Capture the cell that displays the provided text and extract its (X, Y) central coordinate. 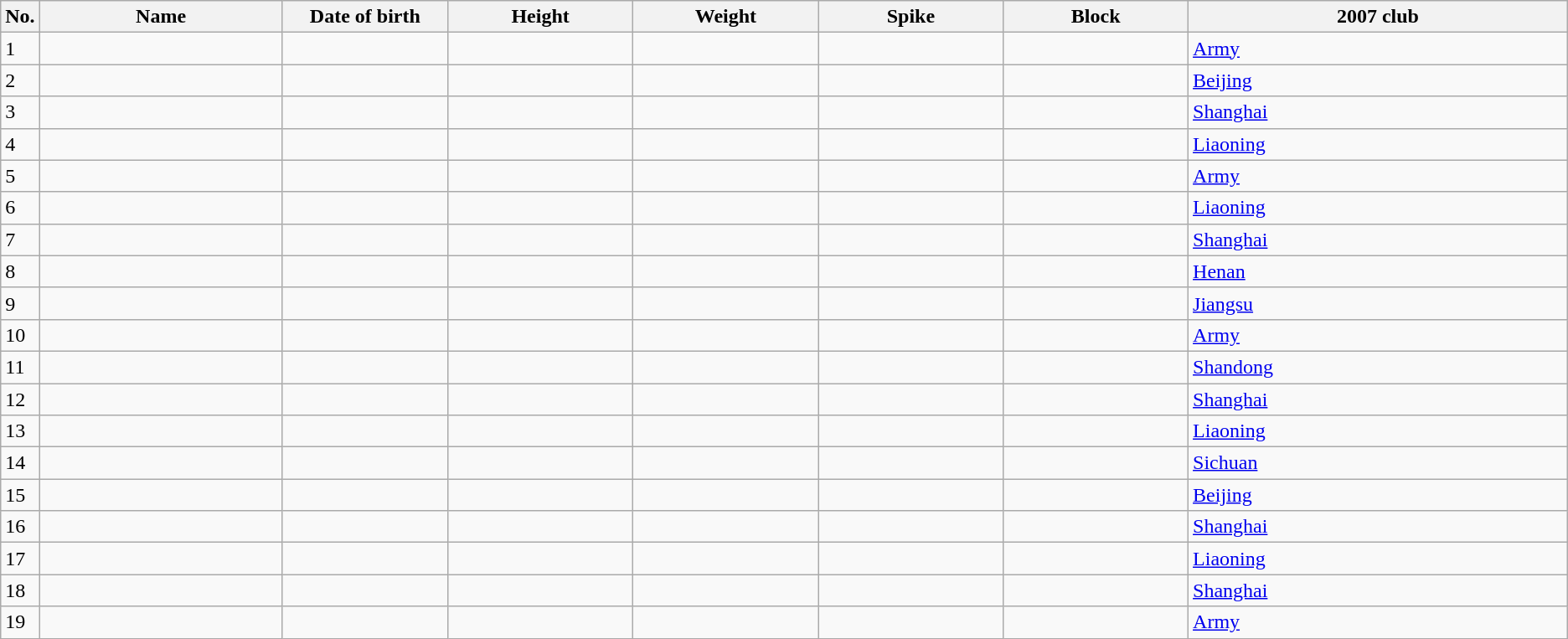
19 (20, 622)
12 (20, 399)
Name (161, 17)
13 (20, 431)
17 (20, 559)
No. (20, 17)
1 (20, 49)
Spike (911, 17)
18 (20, 590)
11 (20, 367)
14 (20, 463)
6 (20, 208)
2 (20, 80)
5 (20, 176)
Sichuan (1379, 463)
8 (20, 271)
Block (1096, 17)
7 (20, 240)
10 (20, 335)
Weight (725, 17)
16 (20, 527)
Jiangsu (1379, 303)
Henan (1379, 271)
Date of birth (365, 17)
3 (20, 112)
15 (20, 495)
Height (541, 17)
Shandong (1379, 367)
9 (20, 303)
2007 club (1379, 17)
4 (20, 144)
